Scan for the cell matching the given text and deliver its (x, y) coordinate at center. 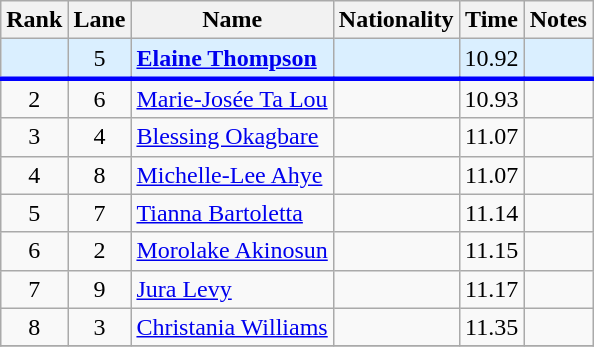
Notes (558, 20)
10.93 (492, 98)
11.14 (492, 213)
Elaine Thompson (232, 59)
Lane (100, 20)
Jura Levy (232, 289)
Nationality (396, 20)
Time (492, 20)
10.92 (492, 59)
11.15 (492, 251)
11.17 (492, 289)
Michelle-Lee Ahye (232, 175)
Morolake Akinosun (232, 251)
9 (100, 289)
Tianna Bartoletta (232, 213)
Blessing Okagbare (232, 137)
Name (232, 20)
Rank (34, 20)
11.35 (492, 327)
Christania Williams (232, 327)
Marie-Josée Ta Lou (232, 98)
